Capture the cell that displays the provided text and extract its [x, y] central coordinate. 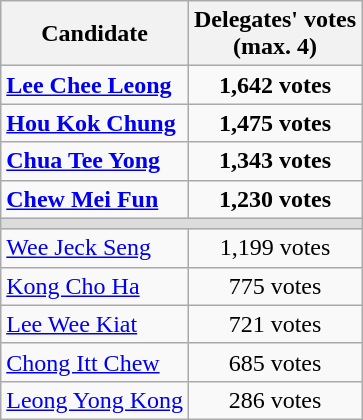
Leong Yong Kong [95, 400]
Wee Jeck Seng [95, 248]
Kong Cho Ha [95, 286]
Chong Itt Chew [95, 362]
1,230 votes [276, 199]
1,199 votes [276, 248]
286 votes [276, 400]
Hou Kok Chung [95, 123]
1,343 votes [276, 161]
Lee Wee Kiat [95, 324]
Lee Chee Leong [95, 85]
1,475 votes [276, 123]
1,642 votes [276, 85]
Chew Mei Fun [95, 199]
721 votes [276, 324]
685 votes [276, 362]
Candidate [95, 34]
Delegates' votes(max. 4) [276, 34]
775 votes [276, 286]
Chua Tee Yong [95, 161]
